From the cell containing the given text, extract its center point as (x, y) coordinate. 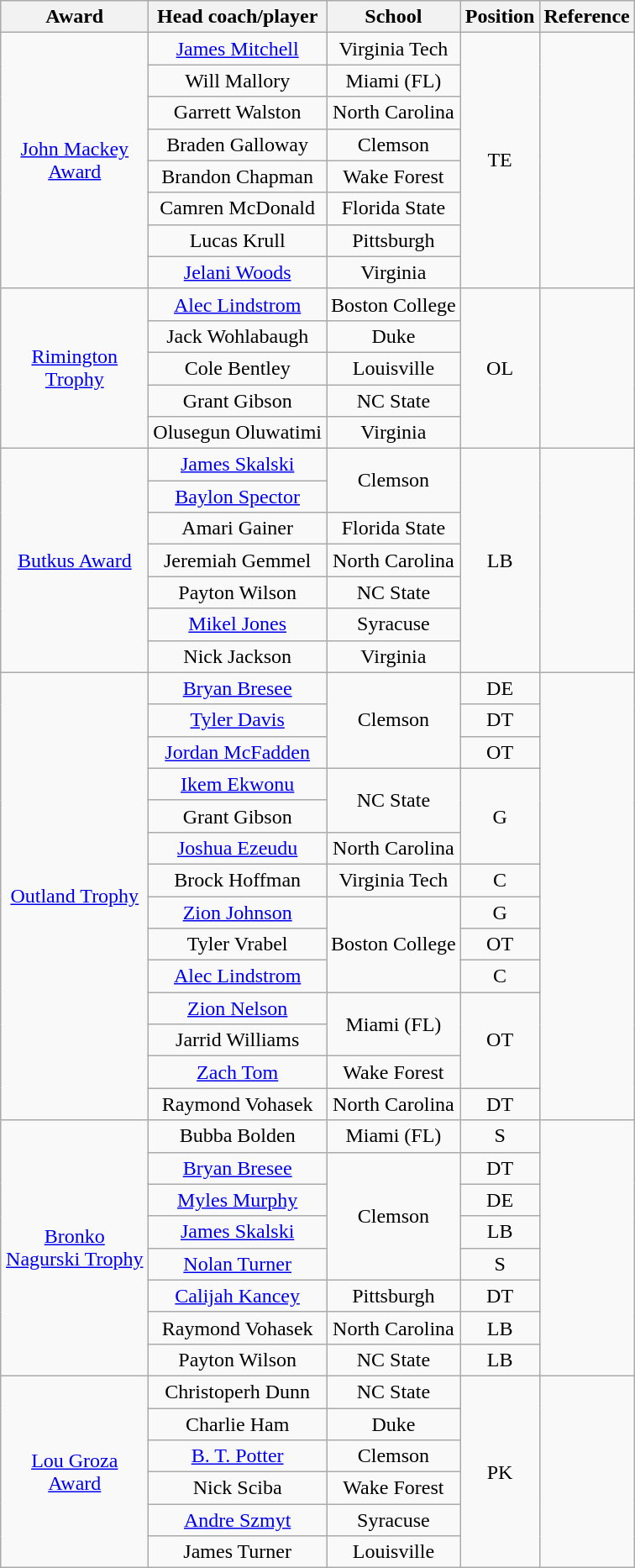
Nick Sciba (238, 1488)
OL (500, 368)
Outland Trophy (75, 896)
James Turner (238, 1552)
School (394, 17)
James Mitchell (238, 49)
Jarrid Williams (238, 1040)
Bubba Bolden (238, 1136)
Nolan Turner (238, 1264)
Olusegun Oluwatimi (238, 433)
Calijah Kancey (238, 1296)
PK (500, 1471)
Jack Wohlabaugh (238, 336)
Nick Jackson (238, 656)
Garrett Walston (238, 113)
Myles Murphy (238, 1200)
Jordan McFadden (238, 752)
Head coach/player (238, 17)
Mikel Jones (238, 624)
TE (500, 160)
Rimington Trophy (75, 368)
Position (500, 17)
Zach Tom (238, 1072)
Brock Hoffman (238, 880)
Butkus Award (75, 560)
Cole Bentley (238, 368)
Charlie Ham (238, 1424)
Bronko Nagurski Trophy (75, 1248)
Zion Johnson (238, 912)
Ikem Ekwonu (238, 784)
Jelani Woods (238, 272)
Jeremiah Gemmel (238, 560)
Baylon Spector (238, 497)
Will Mallory (238, 81)
Christoperh Dunn (238, 1392)
Tyler Davis (238, 720)
Amari Gainer (238, 529)
Lucas Krull (238, 240)
Braden Galloway (238, 145)
Joshua Ezeudu (238, 848)
Camren McDonald (238, 208)
B. T. Potter (238, 1456)
Zion Nelson (238, 1008)
Tyler Vrabel (238, 944)
Reference (586, 17)
Lou Groza Award (75, 1471)
John Mackey Award (75, 160)
Award (75, 17)
Brandon Chapman (238, 176)
Andre Szmyt (238, 1520)
